For the text-containing cell, return its midpoint in [x, y] coordinate format. 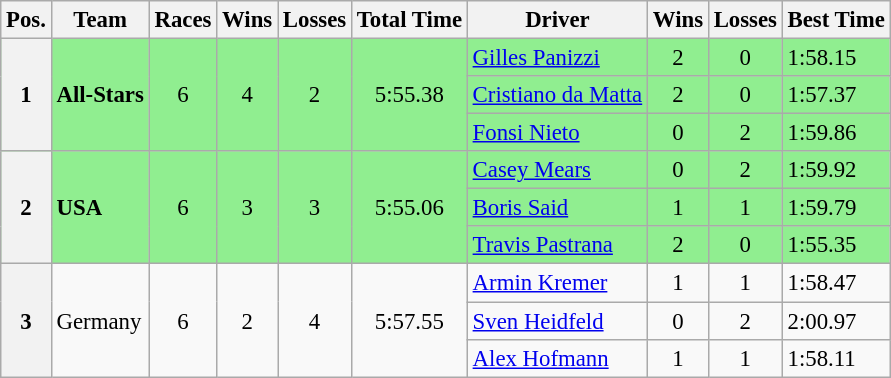
Germany [100, 320]
5:55.38 [409, 96]
USA [100, 208]
Casey Mears [557, 170]
Travis Pastrana [557, 245]
1:59.79 [836, 208]
Best Time [836, 20]
1:58.47 [836, 283]
Pos. [26, 20]
5:57.55 [409, 320]
Driver [557, 20]
Armin Kremer [557, 283]
Fonsi Nieto [557, 133]
Sven Heidfeld [557, 321]
Gilles Panizzi [557, 58]
1:59.86 [836, 133]
1:57.37 [836, 95]
All-Stars [100, 96]
Cristiano da Matta [557, 95]
Total Time [409, 20]
Team [100, 20]
1:59.92 [836, 170]
2:00.97 [836, 321]
1:58.15 [836, 58]
1:58.11 [836, 358]
5:55.06 [409, 208]
Races [183, 20]
1:55.35 [836, 245]
Boris Said [557, 208]
Alex Hofmann [557, 358]
